Return (x, y) of the center of cell containing provided text 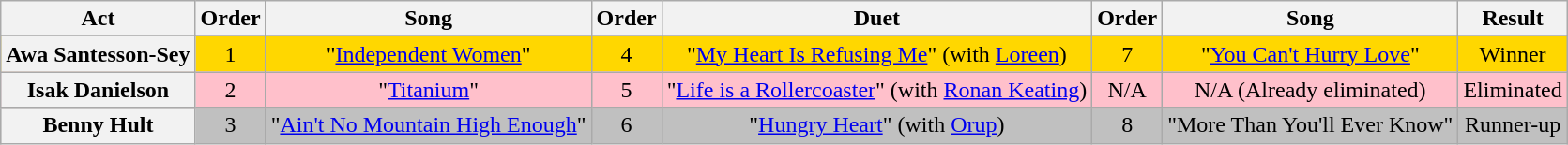
Act (98, 19)
Result (1513, 19)
"Hungry Heart" (with Orup) (876, 125)
"My Heart Is Refusing Me" (with Loreen) (876, 54)
8 (1128, 125)
N/A (1128, 90)
"Life is a Rollercoaster" (with Ronan Keating) (876, 90)
Eliminated (1513, 90)
3 (231, 125)
1 (231, 54)
"Independent Women" (428, 54)
"Titanium" (428, 90)
Duet (876, 19)
Winner (1513, 54)
Benny Hult (98, 125)
"Ain't No Mountain High Enough" (428, 125)
5 (627, 90)
7 (1128, 54)
Awa Santesson-Sey (98, 54)
4 (627, 54)
6 (627, 125)
"You Can't Hurry Love" (1310, 54)
2 (231, 90)
N/A (Already eliminated) (1310, 90)
Isak Danielson (98, 90)
"More Than You'll Ever Know" (1310, 125)
Runner-up (1513, 125)
